Find where the given text appears and provide that cell's center as (X, Y) coordinate. 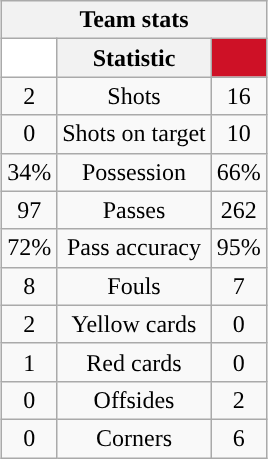
95% (238, 248)
Offsides (134, 400)
72% (30, 248)
Shots on target (134, 134)
97 (30, 210)
Pass accuracy (134, 248)
Possession (134, 172)
10 (238, 134)
1 (30, 362)
Shots (134, 96)
Corners (134, 438)
Red cards (134, 362)
Fouls (134, 286)
16 (238, 96)
Passes (134, 210)
66% (238, 172)
34% (30, 172)
Statistic (134, 58)
8 (30, 286)
262 (238, 210)
7 (238, 286)
Yellow cards (134, 324)
Team stats (134, 20)
6 (238, 438)
